For the text-containing cell, return its midpoint in (x, y) coordinate format. 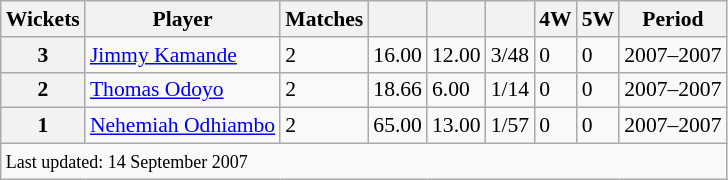
12.00 (456, 55)
Jimmy Kamande (182, 55)
1 (43, 126)
5W (598, 19)
65.00 (398, 126)
3/48 (510, 55)
Period (672, 19)
6.00 (456, 90)
1/14 (510, 90)
Nehemiah Odhiambo (182, 126)
Wickets (43, 19)
3 (43, 55)
18.66 (398, 90)
Thomas Odoyo (182, 90)
4W (556, 19)
Last updated: 14 September 2007 (364, 162)
16.00 (398, 55)
Matches (324, 19)
Player (182, 19)
13.00 (456, 126)
1/57 (510, 126)
